For the text-containing cell, return its midpoint in (X, Y) coordinate format. 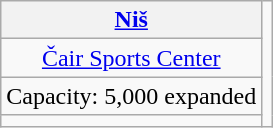
Čair Sports Center (132, 58)
Capacity: 5,000 expanded (132, 96)
Niš (132, 20)
